Detect which cell encompasses the target text, then output its [x, y] center coordinate. 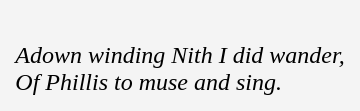
Adown winding Nith I did wander, Of Phillis to muse and sing. [180, 56]
